Capture the cell that displays the provided text and extract its (x, y) central coordinate. 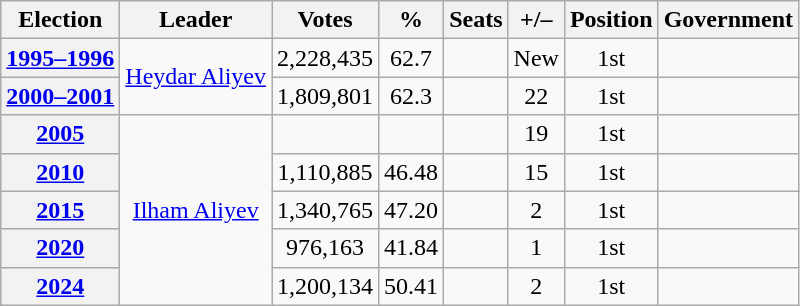
1 (536, 248)
1995–1996 (60, 58)
% (412, 20)
Position (611, 20)
62.3 (412, 96)
2,228,435 (326, 58)
19 (536, 134)
2010 (60, 172)
Leader (196, 20)
46.48 (412, 172)
Election (60, 20)
62.7 (412, 58)
2015 (60, 210)
2000–2001 (60, 96)
22 (536, 96)
41.84 (412, 248)
2005 (60, 134)
2024 (60, 286)
1,340,765 (326, 210)
1,809,801 (326, 96)
15 (536, 172)
New (536, 58)
47.20 (412, 210)
Ilham Aliyev (196, 210)
Votes (326, 20)
+/– (536, 20)
50.41 (412, 286)
Government (728, 20)
Heydar Aliyev (196, 77)
Seats (476, 20)
1,200,134 (326, 286)
976,163 (326, 248)
1,110,885 (326, 172)
2020 (60, 248)
